Provide the [x, y] coordinate of the cell's center where the given text is located.  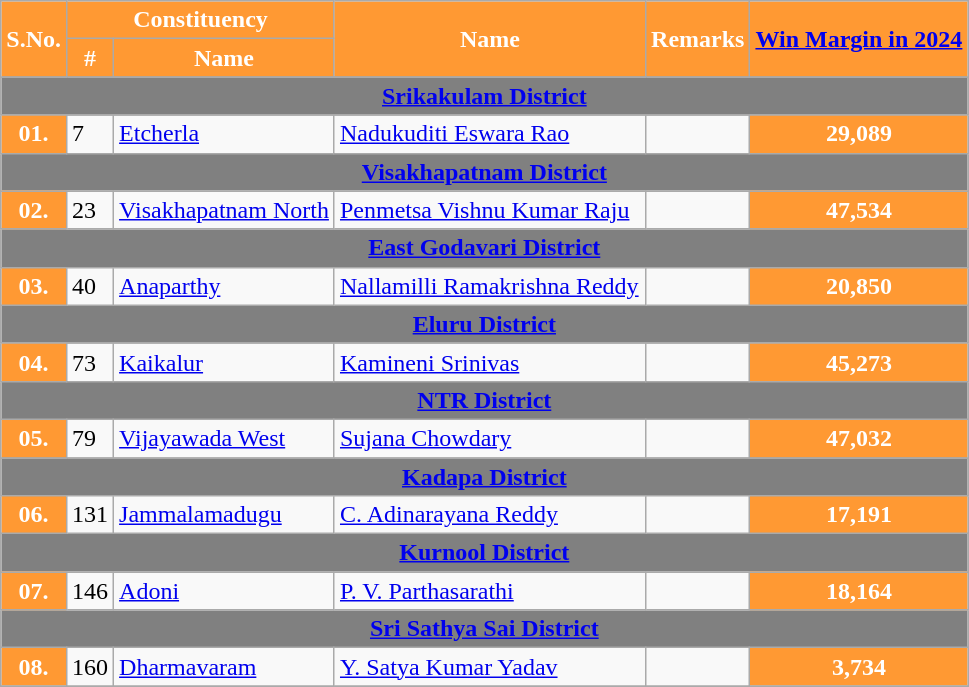
Nadukuditi Eswara Rao [490, 134]
18,164 [859, 591]
Visakhapatnam North [224, 210]
06. [34, 515]
Adoni [224, 591]
47,032 [859, 438]
07. [34, 591]
Win Margin in 2024 [859, 39]
Y. Satya Kumar Yadav [490, 667]
05. [34, 438]
73 [90, 362]
03. [34, 286]
47,534 [859, 210]
P. V. Parthasarathi [490, 591]
Constituency [200, 20]
02. [34, 210]
Remarks [698, 39]
S.No. [34, 39]
Kurnool District [484, 553]
Vijayawada West [224, 438]
7 [90, 134]
01. [34, 134]
# [90, 58]
Kadapa District [484, 477]
79 [90, 438]
Sri Sathya Sai District [484, 629]
08. [34, 667]
Nallamilli Ramakrishna Reddy [490, 286]
Dharmavaram [224, 667]
04. [34, 362]
Jammalamadugu [224, 515]
C. Adinarayana Reddy [490, 515]
23 [90, 210]
Penmetsa Vishnu Kumar Raju [490, 210]
Kamineni Srinivas [490, 362]
NTR District [484, 400]
Kaikalur [224, 362]
20,850 [859, 286]
40 [90, 286]
Srikakulam District [484, 96]
Eluru District [484, 324]
Sujana Chowdary [490, 438]
45,273 [859, 362]
131 [90, 515]
3,734 [859, 667]
Etcherla [224, 134]
29,089 [859, 134]
Visakhapatnam District [484, 172]
146 [90, 591]
17,191 [859, 515]
160 [90, 667]
Anaparthy [224, 286]
East Godavari District [484, 248]
